Scan for the cell matching the given text and deliver its [x, y] coordinate at center. 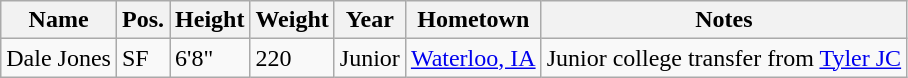
Weight [292, 20]
Name [59, 20]
Dale Jones [59, 58]
Year [370, 20]
Junior college transfer from Tyler JC [724, 58]
Waterloo, IA [473, 58]
Notes [724, 20]
Junior [370, 58]
Hometown [473, 20]
Height [210, 20]
SF [142, 58]
6'8" [210, 58]
Pos. [142, 20]
220 [292, 58]
